Scan for the cell matching the given text and deliver its (X, Y) coordinate at center. 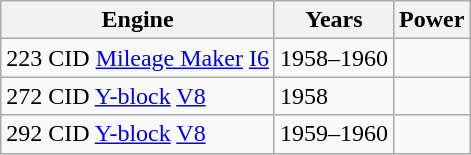
Years (334, 20)
272 CID Y-block V8 (138, 96)
292 CID Y-block V8 (138, 134)
1958 (334, 96)
1959–1960 (334, 134)
Engine (138, 20)
Power (431, 20)
1958–1960 (334, 58)
223 CID Mileage Maker I6 (138, 58)
